Pinpoint the cell where the given text exists, returning its (x, y) midpoint coordinate. 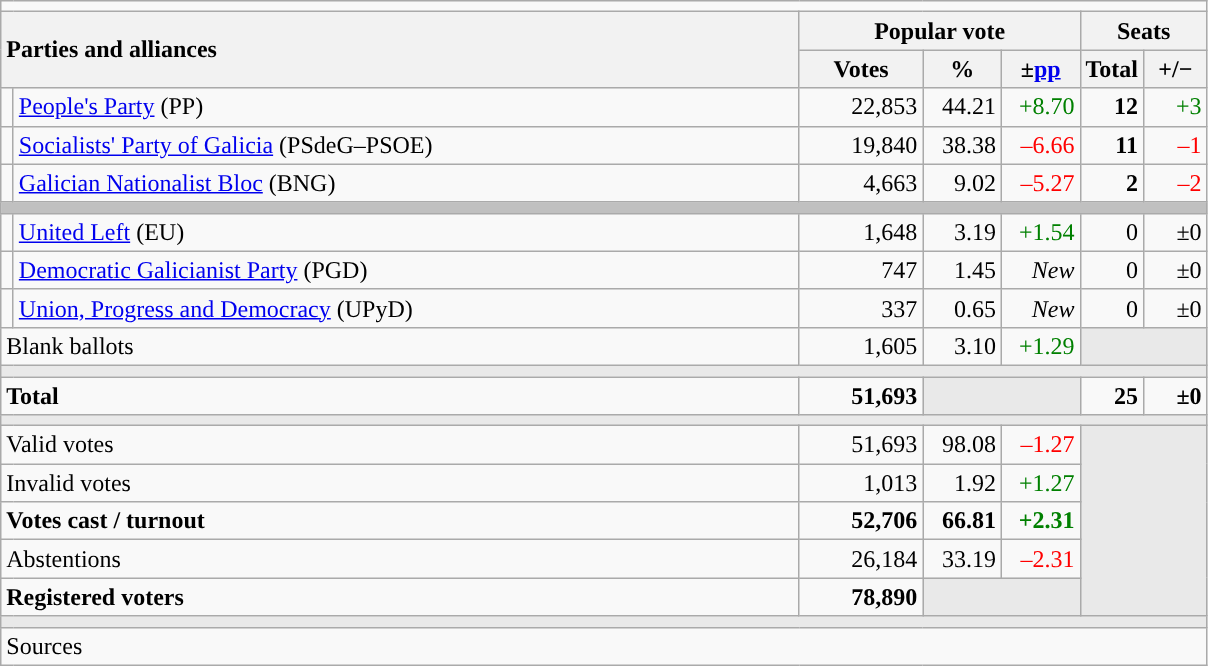
Abstentions (400, 559)
–1.27 (1040, 445)
Registered voters (400, 597)
44.21 (962, 107)
Popular vote (940, 31)
19,840 (861, 145)
1,605 (861, 346)
–2 (1176, 183)
38.38 (962, 145)
Votes (861, 69)
26,184 (861, 559)
Union, Progress and Democracy (UPyD) (406, 308)
33.19 (962, 559)
–5.27 (1040, 183)
Votes cast / turnout (400, 521)
4,663 (861, 183)
2 (1112, 183)
Galician Nationalist Bloc (BNG) (406, 183)
+3 (1176, 107)
1.45 (962, 270)
11 (1112, 145)
Parties and alliances (400, 50)
Socialists' Party of Galicia (PSdeG–PSOE) (406, 145)
+/− (1176, 69)
United Left (EU) (406, 232)
66.81 (962, 521)
1,648 (861, 232)
% (962, 69)
±pp (1040, 69)
Invalid votes (400, 483)
22,853 (861, 107)
1.92 (962, 483)
78,890 (861, 597)
–1 (1176, 145)
98.08 (962, 445)
+1.27 (1040, 483)
3.10 (962, 346)
747 (861, 270)
3.19 (962, 232)
9.02 (962, 183)
People's Party (PP) (406, 107)
0.65 (962, 308)
+1.54 (1040, 232)
+2.31 (1040, 521)
Valid votes (400, 445)
+1.29 (1040, 346)
12 (1112, 107)
–6.66 (1040, 145)
Seats (1144, 31)
Democratic Galicianist Party (PGD) (406, 270)
337 (861, 308)
+8.70 (1040, 107)
Sources (604, 646)
Blank ballots (400, 346)
52,706 (861, 521)
–2.31 (1040, 559)
25 (1112, 395)
1,013 (861, 483)
